Return [X, Y] of the center of cell containing provided text 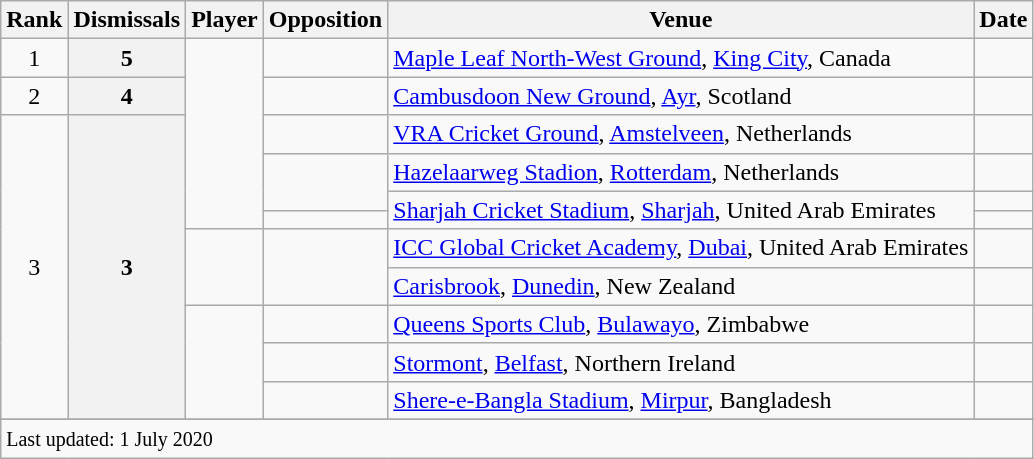
Stormont, Belfast, Northern Ireland [681, 362]
VRA Cricket Ground, Amstelveen, Netherlands [681, 134]
Rank [34, 20]
Venue [681, 20]
Sharjah Cricket Stadium, Sharjah, United Arab Emirates [681, 210]
1 [34, 58]
Date [1004, 20]
5 [127, 58]
ICC Global Cricket Academy, Dubai, United Arab Emirates [681, 248]
Player [225, 20]
4 [127, 96]
Carisbrook, Dunedin, New Zealand [681, 286]
Last updated: 1 July 2020 [517, 438]
Cambusdoon New Ground, Ayr, Scotland [681, 96]
Hazelaarweg Stadion, Rotterdam, Netherlands [681, 172]
2 [34, 96]
Queens Sports Club, Bulawayo, Zimbabwe [681, 324]
Maple Leaf North-West Ground, King City, Canada [681, 58]
Opposition [325, 20]
Shere-e-Bangla Stadium, Mirpur, Bangladesh [681, 400]
Dismissals [127, 20]
